Provide the [x, y] coordinate of the cell's center where the given text is located.  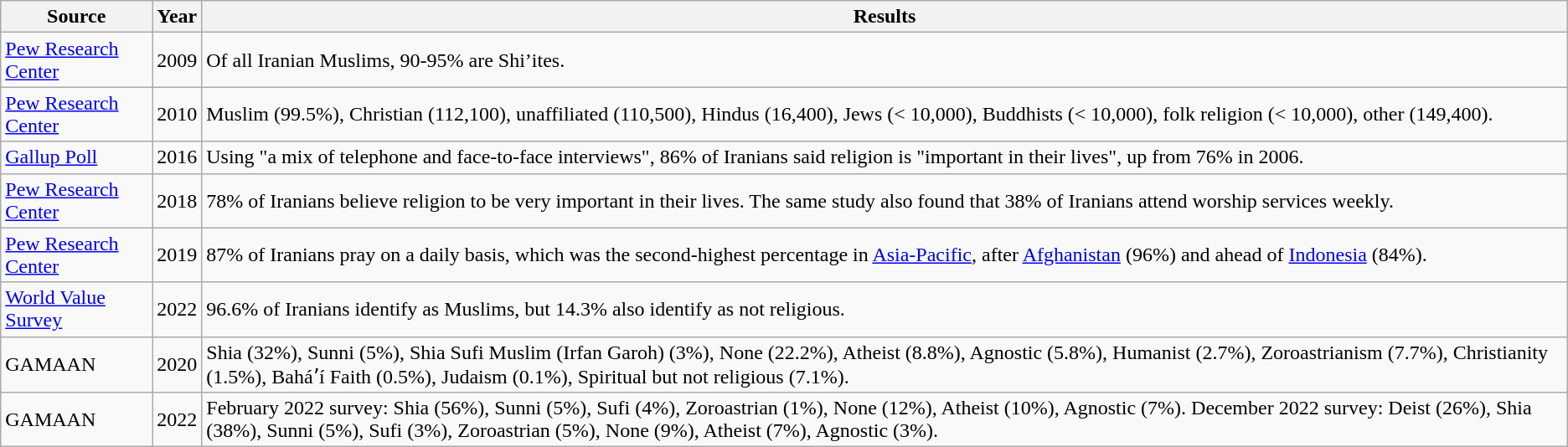
Using "a mix of telephone and face-to-face interviews", 86% of Iranians said religion is "important in their lives", up from 76% in 2006. [885, 157]
87% of Iranians pray on a daily basis, which was the second-highest percentage in Asia-Pacific, after Afghanistan (96%) and ahead of Indonesia (84%). [885, 254]
Results [885, 17]
Source [77, 17]
2016 [178, 157]
96.6% of Iranians identify as Muslims, but 14.3% also identify as not religious. [885, 310]
2019 [178, 254]
2009 [178, 60]
Of all Iranian Muslims, 90-95% are Shi’ites. [885, 60]
2018 [178, 201]
Gallup Poll [77, 157]
78% of Iranians believe religion to be very important in their lives. The same study also found that 38% of Iranians attend worship services weekly. [885, 201]
World Value Survey [77, 310]
Year [178, 17]
2010 [178, 114]
2020 [178, 365]
